Pinpoint the cell where the given text exists, returning its [X, Y] midpoint coordinate. 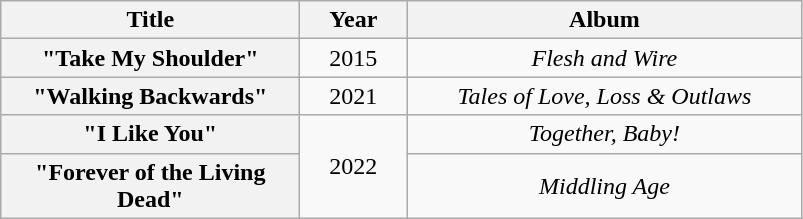
Together, Baby! [604, 134]
Year [354, 20]
2021 [354, 96]
Tales of Love, Loss & Outlaws [604, 96]
Middling Age [604, 186]
Album [604, 20]
Flesh and Wire [604, 58]
Title [150, 20]
"Walking Backwards" [150, 96]
"I Like You" [150, 134]
"Forever of the Living Dead" [150, 186]
"Take My Shoulder" [150, 58]
2015 [354, 58]
2022 [354, 166]
